Pinpoint the cell where the given text exists, returning its [X, Y] midpoint coordinate. 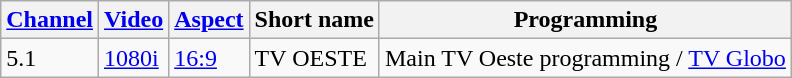
Channel [50, 20]
Programming [585, 20]
TV OESTE [314, 58]
Main TV Oeste programming / TV Globo [585, 58]
1080i [134, 58]
5.1 [50, 58]
16:9 [209, 58]
Short name [314, 20]
Video [134, 20]
Aspect [209, 20]
